Pinpoint the cell where the given text exists, returning its [x, y] midpoint coordinate. 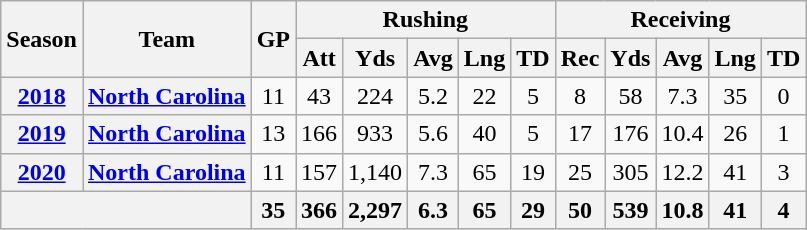
10.4 [682, 134]
26 [735, 134]
933 [376, 134]
25 [580, 172]
50 [580, 210]
2,297 [376, 210]
Rushing [426, 20]
Rec [580, 58]
40 [484, 134]
19 [533, 172]
1 [783, 134]
2018 [42, 96]
0 [783, 96]
6.3 [434, 210]
166 [320, 134]
12.2 [682, 172]
10.8 [682, 210]
Att [320, 58]
305 [630, 172]
2020 [42, 172]
176 [630, 134]
2019 [42, 134]
1,140 [376, 172]
3 [783, 172]
Season [42, 39]
43 [320, 96]
58 [630, 96]
539 [630, 210]
5.2 [434, 96]
Receiving [680, 20]
22 [484, 96]
8 [580, 96]
4 [783, 210]
17 [580, 134]
29 [533, 210]
5.6 [434, 134]
366 [320, 210]
GP [273, 39]
13 [273, 134]
Team [166, 39]
157 [320, 172]
224 [376, 96]
